Scan for the cell matching the given text and deliver its [X, Y] coordinate at center. 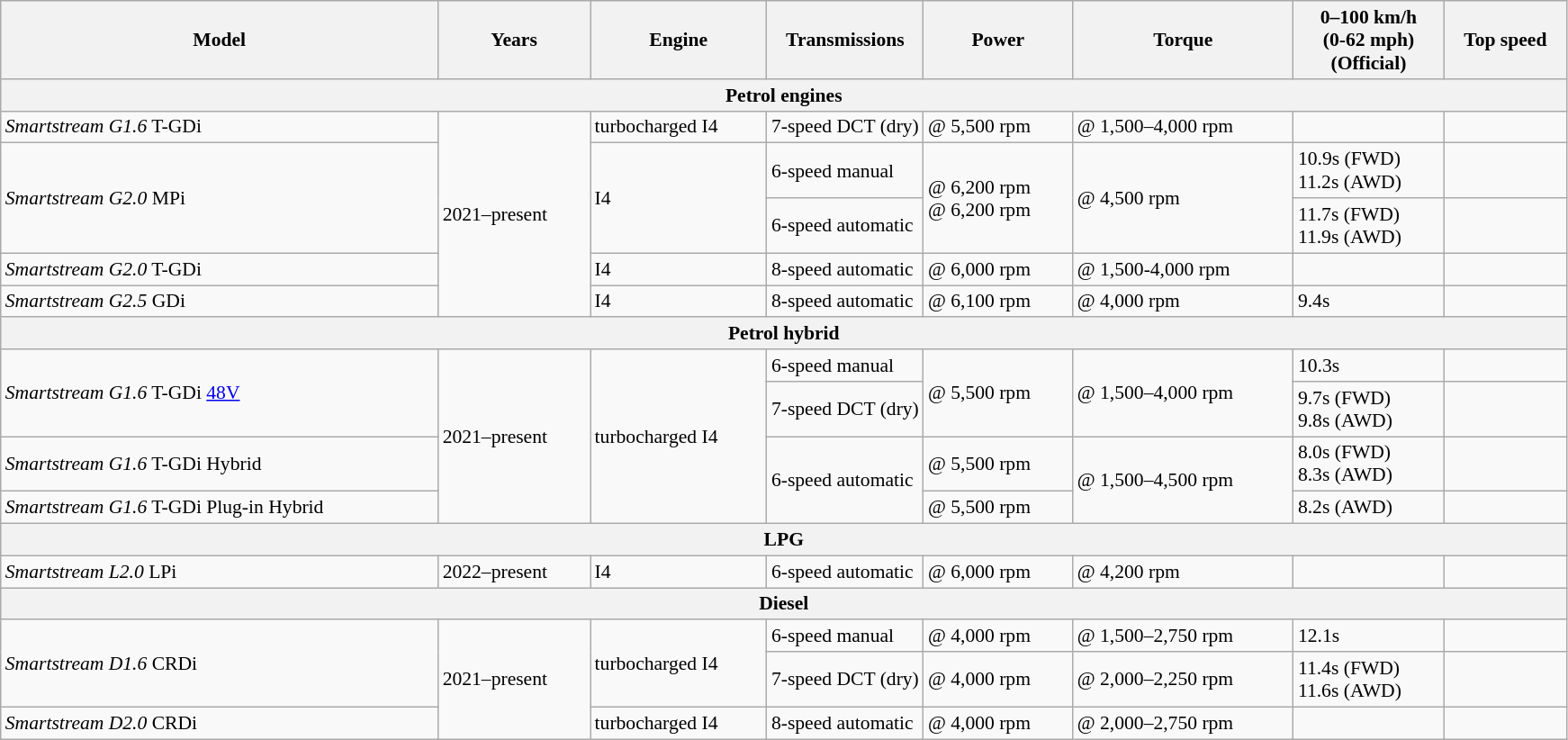
Smartstream G2.5 GDi [220, 302]
11.7s (FWD)11.9s (AWD) [1368, 225]
@ 2,000–2,250 rpm [1183, 679]
2022–present [515, 572]
Years [515, 40]
Model [220, 40]
10.3s [1368, 365]
Smartstream G1.6 T-GDi Hybrid [220, 465]
Smartstream D1.6 CRDi [220, 664]
Diesel [784, 604]
Smartstream G1.6 T-GDi [220, 127]
@ 1,500-4,000 rpm [1183, 269]
Smartstream G2.0 T-GDi [220, 269]
8.2s (AWD) [1368, 508]
11.4s (FWD) 11.6s (AWD) [1368, 679]
LPG [784, 540]
Petrol hybrid [784, 334]
@ 1,500–2,750 rpm [1183, 636]
8.0s (FWD) 8.3s (AWD) [1368, 465]
@ 4,500 rpm [1183, 198]
@ 1,500–4,500 rpm [1183, 481]
Transmissions [845, 40]
12.1s [1368, 636]
9.7s (FWD)9.8s (AWD) [1368, 409]
@ 2,000–2,750 rpm [1183, 723]
Power [998, 40]
@ 6,200 rpm @ 6,200 rpm [998, 198]
Petrol engines [784, 95]
Torque [1183, 40]
Smartstream G1.6 T-GDi Plug-in Hybrid [220, 508]
Smartstream G2.0 MPi [220, 198]
@ 6,100 rpm [998, 302]
Engine [679, 40]
10.9s (FWD)11.2s (AWD) [1368, 171]
@ 4,200 rpm [1183, 572]
0–100 km/h(0-62 mph)(Official) [1368, 40]
9.4s [1368, 302]
Smartstream G1.6 T-GDi 48V [220, 393]
Top speed [1505, 40]
Smartstream L2.0 LPi [220, 572]
Smartstream D2.0 CRDi [220, 723]
